Return (X, Y) of the center of cell containing provided text 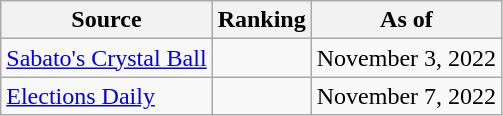
As of (406, 20)
Elections Daily (106, 96)
Source (106, 20)
November 7, 2022 (406, 96)
November 3, 2022 (406, 58)
Ranking (262, 20)
Sabato's Crystal Ball (106, 58)
